From the cell containing the given text, extract its center point as (X, Y) coordinate. 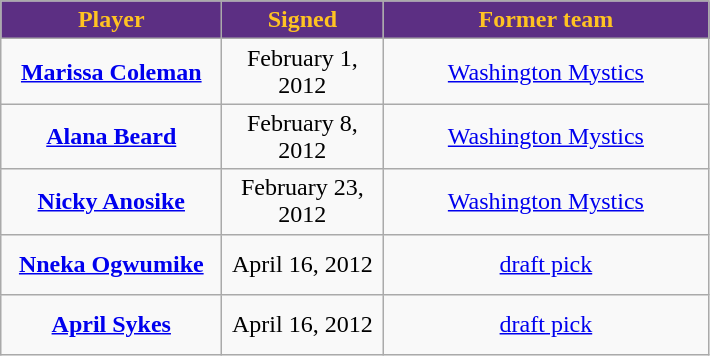
Nicky Anosike (112, 202)
Nneka Ogwumike (112, 264)
Alana Beard (112, 136)
April Sykes (112, 324)
Marissa Coleman (112, 72)
February 23, 2012 (302, 202)
February 8, 2012 (302, 136)
Former team (546, 20)
Signed (302, 20)
February 1, 2012 (302, 72)
Player (112, 20)
